Extract the (x, y) coordinate from the center of the cell holding the provided text.  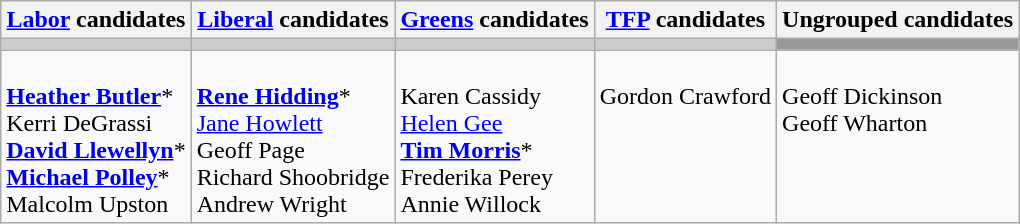
Geoff Dickinson Geoff Wharton (898, 136)
Greens candidates (494, 20)
TFP candidates (685, 20)
Rene Hidding* Jane Howlett Geoff Page Richard Shoobridge Andrew Wright (293, 136)
Heather Butler* Kerri DeGrassi David Llewellyn* Michael Polley* Malcolm Upston (96, 136)
Ungrouped candidates (898, 20)
Gordon Crawford (685, 136)
Liberal candidates (293, 20)
Labor candidates (96, 20)
Karen Cassidy Helen Gee Tim Morris* Frederika Perey Annie Willock (494, 136)
